Pinpoint the cell where the given text exists, returning its [x, y] midpoint coordinate. 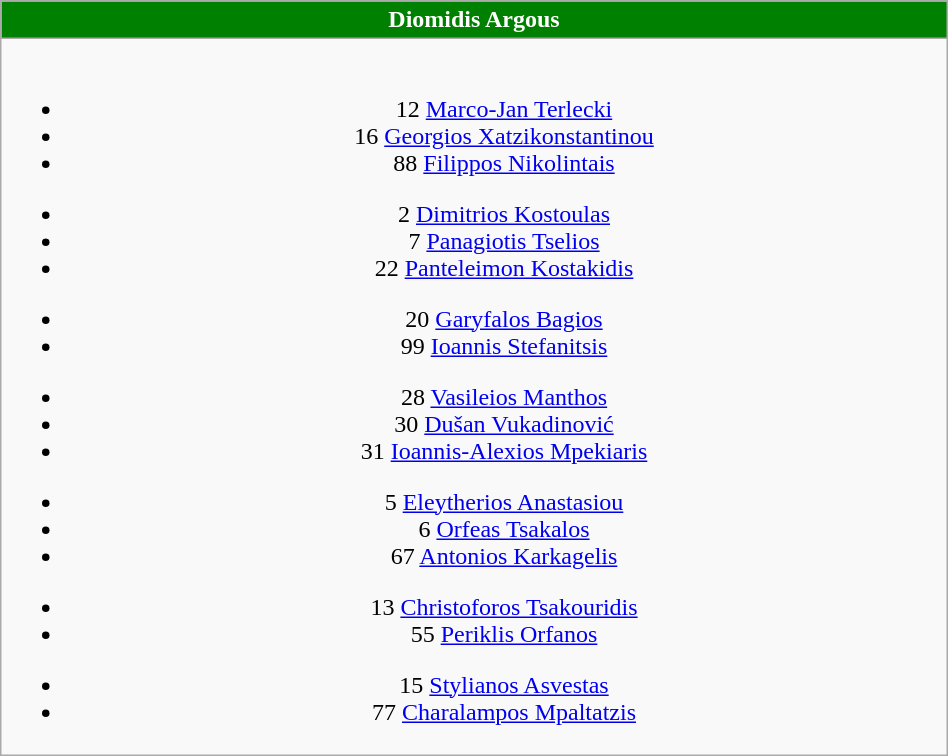
Diomidis Argous [474, 20]
